Return the (X, Y) coordinate for the center point of the cell that contains the specified text.  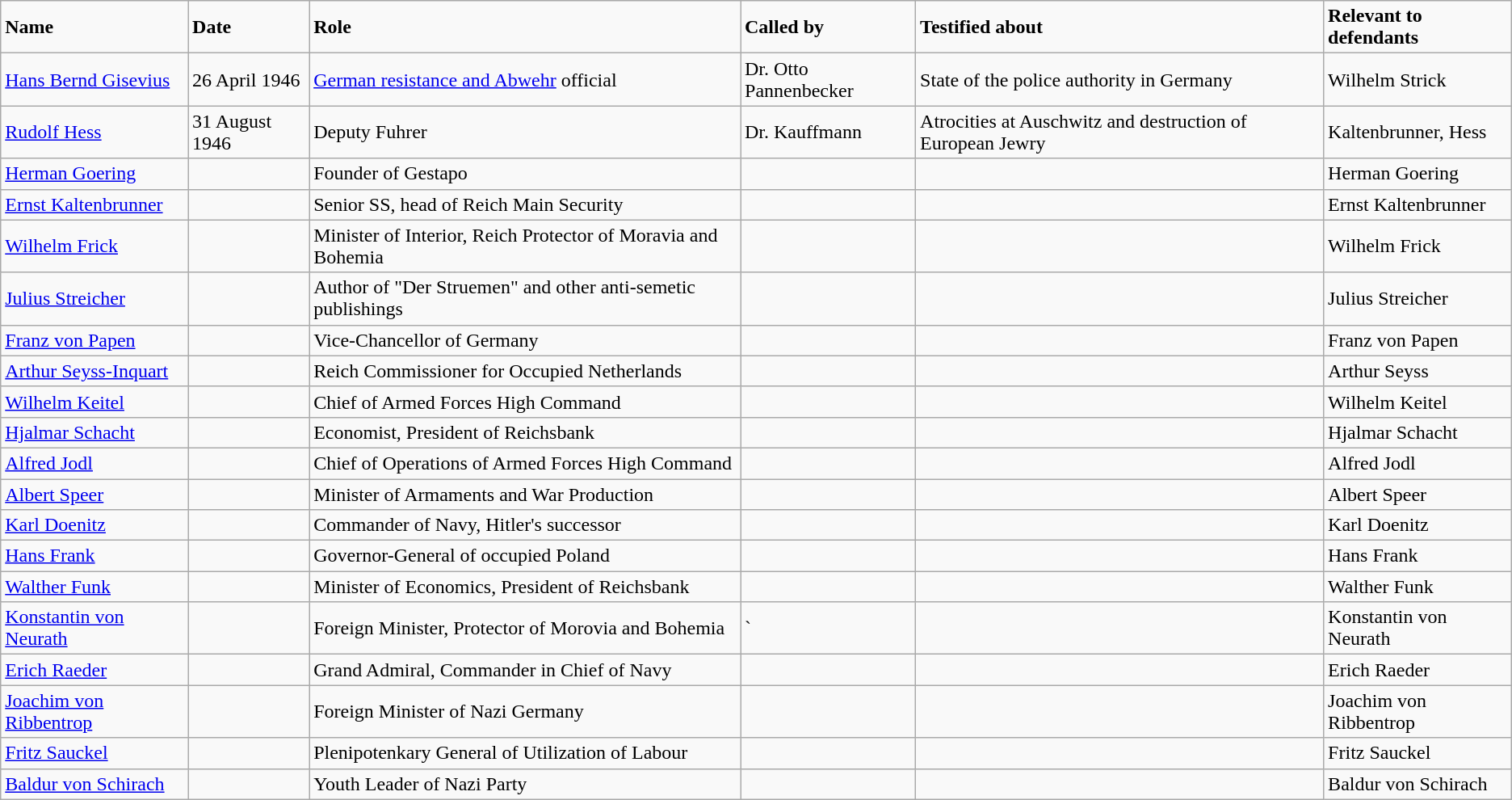
Relevant to defendants (1418, 27)
Kaltenbrunner, Hess (1418, 133)
Reich Commissioner for Occupied Netherlands (525, 371)
Senior SS, head of Reich Main Security (525, 204)
Plenipotenkary General of Utilization of Labour (525, 753)
Chief of Armed Forces High Command (525, 402)
Youth Leader of Nazi Party (525, 784)
Minister of Armaments and War Production (525, 494)
26 April 1946 (249, 79)
Name (94, 27)
Governor-General of occupied Poland (525, 556)
31 August 1946 (249, 133)
Foreign Minister, Protector of Morovia and Bohemia (525, 629)
Testified about (1119, 27)
Atrocities at Auschwitz and destruction of European Jewry (1119, 133)
Minister of Economics, President of Reichsbank (525, 587)
Minister of Interior, Reich Protector of Moravia and Bohemia (525, 246)
Author of "Der Struemen" and other anti-semetic publishings (525, 299)
Date (249, 27)
Called by (827, 27)
Dr. Kauffmann (827, 133)
Wilhelm Strick (1418, 79)
Vice-Chancellor of Germany (525, 340)
Arthur Seyss (1418, 371)
State of the police authority in Germany (1119, 79)
German resistance and Abwehr official (525, 79)
Hans Bernd Gisevius (94, 79)
Chief of Operations of Armed Forces High Command (525, 463)
Foreign Minister of Nazi Germany (525, 711)
Role (525, 27)
Arthur Seyss-Inquart (94, 371)
Rudolf Hess (94, 133)
Commander of Navy, Hitler's successor (525, 525)
Grand Admiral, Commander in Chief of Navy (525, 670)
` (827, 629)
Deputy Fuhrer (525, 133)
Economist, President of Reichsbank (525, 432)
Founder of Gestapo (525, 174)
Dr. Otto Pannenbecker (827, 79)
